Provide the (x, y) coordinate of the cell's center where the given text is located.  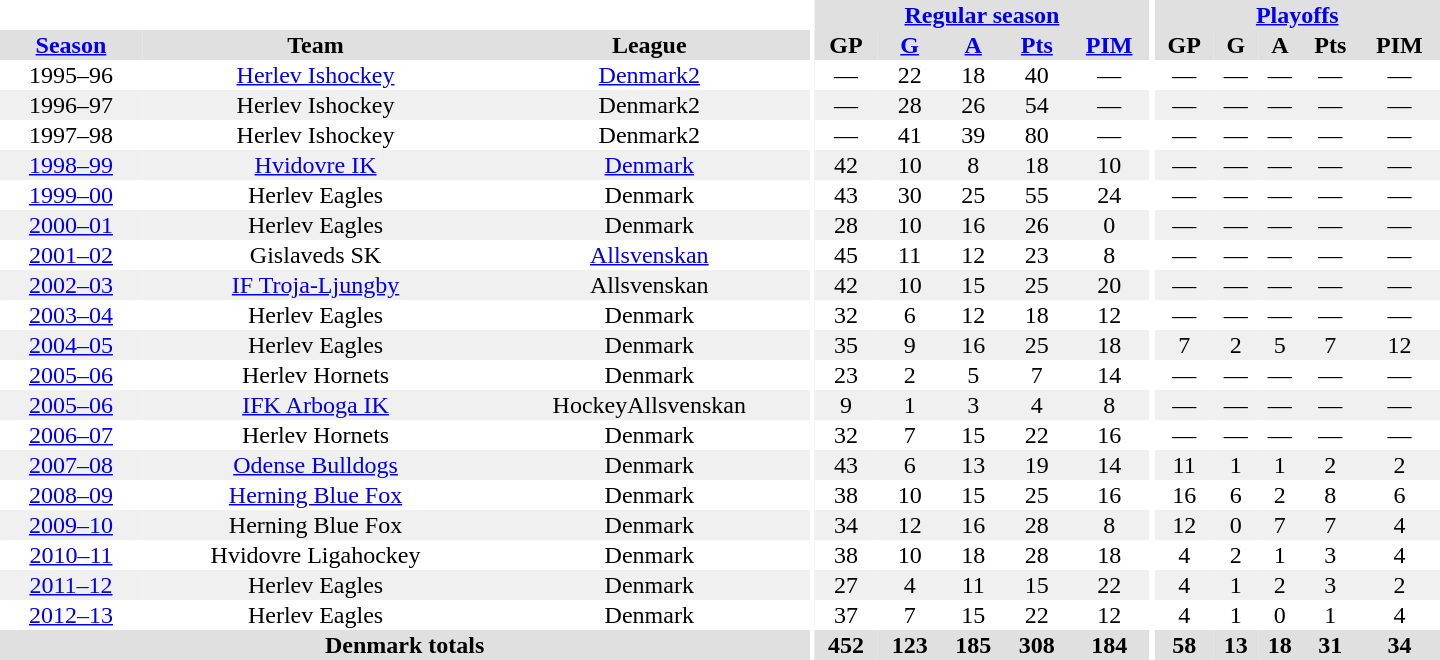
2002–03 (71, 285)
Hvidovre Ligahockey (316, 555)
2009–10 (71, 525)
58 (1184, 645)
IF Troja-Ljungby (316, 285)
40 (1037, 75)
80 (1037, 135)
54 (1037, 105)
HockeyAllsvenskan (649, 405)
Regular season (982, 15)
31 (1330, 645)
27 (846, 585)
Team (316, 45)
37 (846, 615)
184 (1110, 645)
IFK Arboga IK (316, 405)
2007–08 (71, 465)
2001–02 (71, 255)
55 (1037, 195)
Season (71, 45)
2006–07 (71, 435)
1997–98 (71, 135)
League (649, 45)
2010–11 (71, 555)
39 (973, 135)
Playoffs (1298, 15)
Hvidovre IK (316, 165)
123 (910, 645)
41 (910, 135)
45 (846, 255)
19 (1037, 465)
24 (1110, 195)
2003–04 (71, 315)
185 (973, 645)
Denmark totals (404, 645)
1999–00 (71, 195)
1996–97 (71, 105)
Gislaveds SK (316, 255)
1998–99 (71, 165)
20 (1110, 285)
Odense Bulldogs (316, 465)
35 (846, 345)
2004–05 (71, 345)
1995–96 (71, 75)
2011–12 (71, 585)
452 (846, 645)
308 (1037, 645)
2012–13 (71, 615)
2000–01 (71, 225)
30 (910, 195)
2008–09 (71, 495)
